Return the [x, y] coordinate for the center point of the cell that contains the specified text.  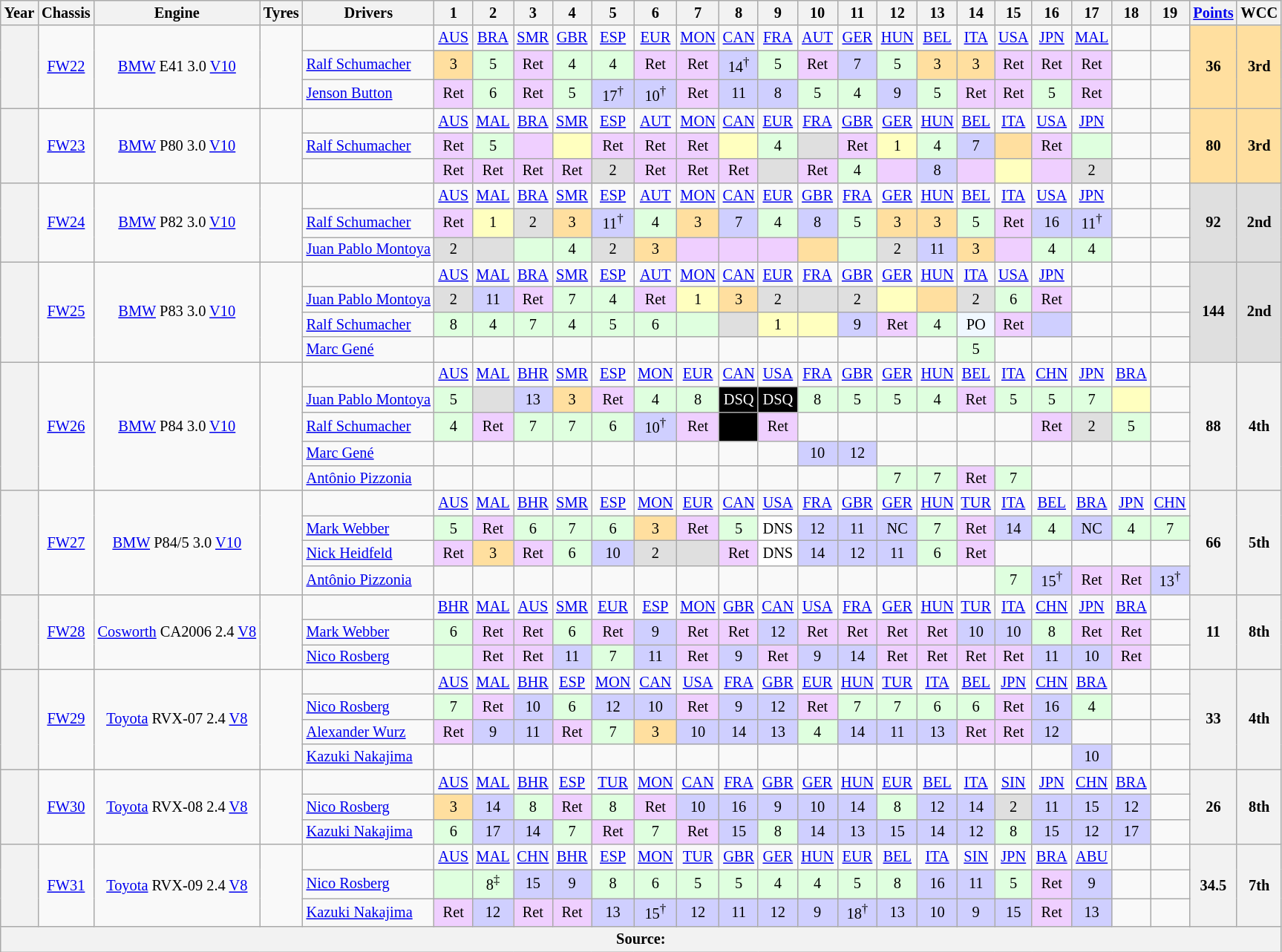
144 [1213, 312]
88 [1213, 426]
Tyres [281, 13]
FW24 [65, 223]
8‡ [493, 883]
Engine [177, 13]
13† [1170, 580]
Alexander Wurz [368, 732]
FW30 [65, 807]
Toyota RVX-07 2.4 V8 [177, 720]
36 [1213, 67]
33 [1213, 720]
Points [1213, 13]
BMW E41 3.0 V10 [177, 67]
BMW P84/5 3.0 V10 [177, 542]
BMW P82 3.0 V10 [177, 223]
26 [1213, 807]
FW26 [65, 426]
BMW P84 3.0 V10 [177, 426]
FW29 [65, 720]
Source: [641, 939]
14† [739, 65]
Cosworth CA2006 2.4 V8 [177, 632]
80 [1213, 145]
34.5 [1213, 885]
BMW P80 3.0 V10 [177, 145]
Toyota RVX-08 2.4 V8 [177, 807]
Chassis [65, 13]
BMW P83 3.0 V10 [177, 312]
ABU [1091, 856]
FW27 [65, 542]
WCC [1259, 13]
19 [1170, 13]
92 [1213, 223]
Jenson Button [368, 93]
PO [976, 324]
Drivers [368, 13]
Toyota RVX-09 2.4 V8 [177, 885]
Nick Heidfeld [368, 553]
18 [1131, 13]
5th [1259, 542]
FW23 [65, 145]
FW22 [65, 67]
66 [1213, 542]
18† [857, 913]
FW25 [65, 312]
17† [613, 93]
Year [19, 13]
FW28 [65, 632]
7th [1259, 885]
FW31 [65, 885]
